Return (x, y) of the center of cell containing provided text 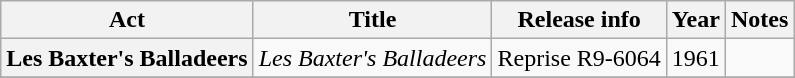
Reprise R9-6064 (579, 58)
Act (127, 20)
Notes (759, 20)
Release info (579, 20)
Year (696, 20)
Title (372, 20)
1961 (696, 58)
